Detect which cell encompasses the target text, then output its [X, Y] center coordinate. 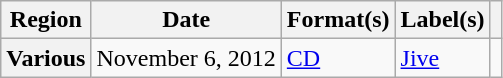
CD [338, 58]
Date [186, 20]
Region [46, 20]
Jive [442, 58]
Format(s) [338, 20]
Label(s) [442, 20]
Various [46, 58]
November 6, 2012 [186, 58]
